Locate the cell with the specified text and output its [X, Y] center coordinate. 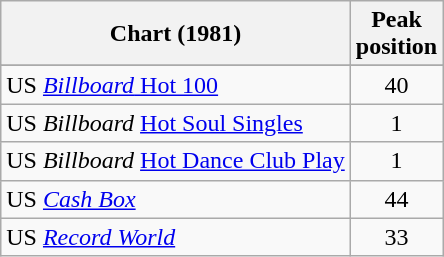
US Record World [176, 237]
US Billboard Hot Dance Club Play [176, 161]
US Billboard Hot 100 [176, 85]
40 [396, 85]
Peakposition [396, 34]
33 [396, 237]
Chart (1981) [176, 34]
US Cash Box [176, 199]
US Billboard Hot Soul Singles [176, 123]
44 [396, 199]
